Determine the [X, Y] coordinate at the center of the cell enclosing the given text.  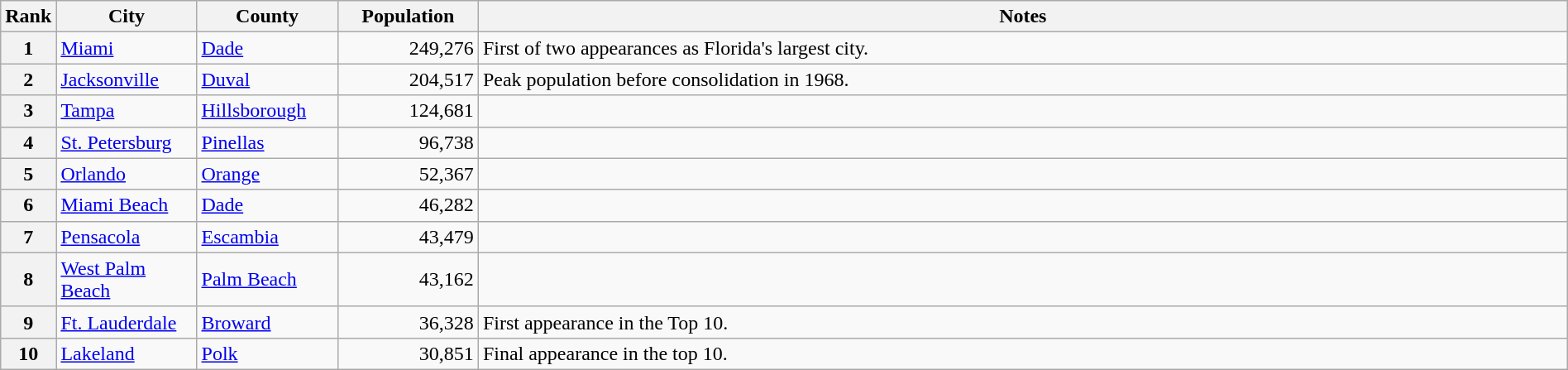
West Palm Beach [127, 280]
Miami Beach [127, 205]
Rank [28, 17]
249,276 [408, 48]
Hillsborough [267, 111]
2 [28, 79]
30,851 [408, 353]
124,681 [408, 111]
7 [28, 237]
Duval [267, 79]
3 [28, 111]
43,162 [408, 280]
Population [408, 17]
204,517 [408, 79]
43,479 [408, 237]
Polk [267, 353]
Pinellas [267, 142]
Tampa [127, 111]
52,367 [408, 174]
1 [28, 48]
Orange [267, 174]
Final appearance in the top 10. [1022, 353]
8 [28, 280]
Orlando [127, 174]
4 [28, 142]
Notes [1022, 17]
City [127, 17]
5 [28, 174]
Pensacola [127, 237]
Lakeland [127, 353]
Miami [127, 48]
Broward [267, 322]
Escambia [267, 237]
10 [28, 353]
Palm Beach [267, 280]
County [267, 17]
Ft. Lauderdale [127, 322]
36,328 [408, 322]
First appearance in the Top 10. [1022, 322]
46,282 [408, 205]
Peak population before consolidation in 1968. [1022, 79]
6 [28, 205]
96,738 [408, 142]
Jacksonville [127, 79]
St. Petersburg [127, 142]
9 [28, 322]
First of two appearances as Florida's largest city. [1022, 48]
